Locate the cell with the specified text and output its (X, Y) center coordinate. 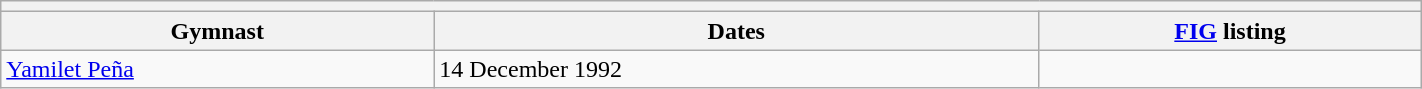
14 December 1992 (736, 69)
Yamilet Peña (218, 69)
Dates (736, 31)
FIG listing (1230, 31)
Gymnast (218, 31)
